Capture the cell that displays the provided text and extract its (X, Y) central coordinate. 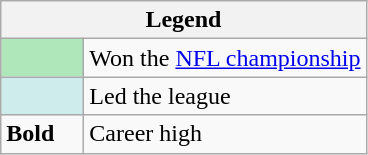
Bold (42, 134)
Career high (225, 134)
Led the league (225, 96)
Won the NFL championship (225, 58)
Legend (184, 20)
